Pinpoint the cell where the given text exists, returning its [x, y] midpoint coordinate. 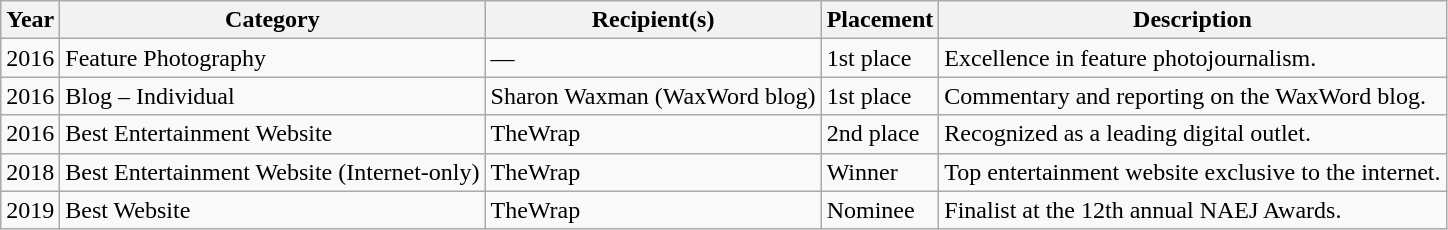
Best Website [272, 210]
Best Entertainment Website (Internet-only) [272, 172]
Best Entertainment Website [272, 134]
Placement [880, 20]
— [653, 58]
2019 [30, 210]
Recipient(s) [653, 20]
Excellence in feature photojournalism. [1192, 58]
2nd place [880, 134]
Blog – Individual [272, 96]
Nominee [880, 210]
Sharon Waxman (WaxWord blog) [653, 96]
Description [1192, 20]
Year [30, 20]
Top entertainment website exclusive to the internet. [1192, 172]
Finalist at the 12th annual NAEJ Awards. [1192, 210]
Recognized as a leading digital outlet. [1192, 134]
Commentary and reporting on the WaxWord blog. [1192, 96]
Category [272, 20]
2018 [30, 172]
Winner [880, 172]
Feature Photography [272, 58]
